Determine the (x, y) coordinate at the center of the cell enclosing the given text.  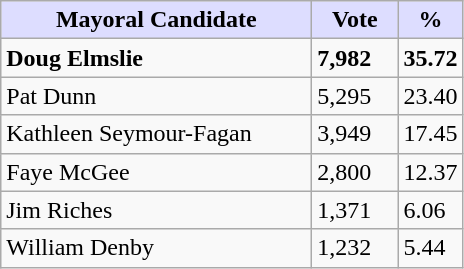
5.44 (430, 248)
35.72 (430, 58)
1,232 (355, 248)
Jim Riches (156, 210)
7,982 (355, 58)
2,800 (355, 172)
Kathleen Seymour-Fagan (156, 134)
Faye McGee (156, 172)
17.45 (430, 134)
12.37 (430, 172)
Vote (355, 20)
23.40 (430, 96)
5,295 (355, 96)
Mayoral Candidate (156, 20)
% (430, 20)
3,949 (355, 134)
William Denby (156, 248)
1,371 (355, 210)
Doug Elmslie (156, 58)
Pat Dunn (156, 96)
6.06 (430, 210)
